Output the [x, y] coordinate of the center of the cell containing the given text.  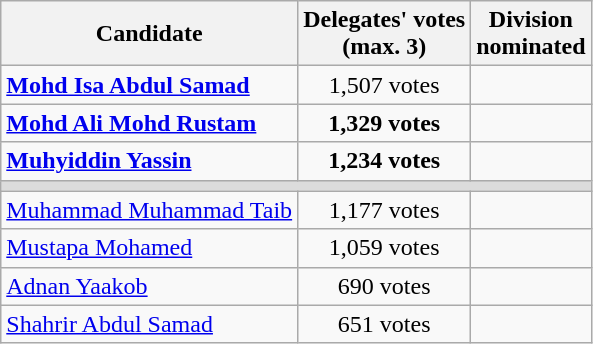
Mustapa Mohamed [150, 248]
690 votes [384, 286]
Division nominated [531, 34]
1,329 votes [384, 123]
Muhyiddin Yassin [150, 161]
Shahrir Abdul Samad [150, 324]
Delegates' votes(max. 3) [384, 34]
651 votes [384, 324]
1,177 votes [384, 210]
Muhammad Muhammad Taib [150, 210]
1,059 votes [384, 248]
Mohd Isa Abdul Samad [150, 85]
Mohd Ali Mohd Rustam [150, 123]
Adnan Yaakob [150, 286]
Candidate [150, 34]
1,234 votes [384, 161]
1,507 votes [384, 85]
